Search for the cell housing the specified text and yield its [x, y] center coordinate. 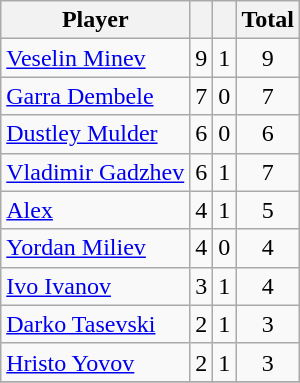
Veselin Minev [96, 58]
Hristo Yovov [96, 362]
Ivo Ivanov [96, 286]
Dustley Mulder [96, 134]
Vladimir Gadzhev [96, 172]
Player [96, 20]
Alex [96, 210]
5 [268, 210]
Total [268, 20]
Darko Tasevski [96, 324]
Yordan Miliev [96, 248]
Garra Dembele [96, 96]
